Identify which cell holds the provided text, then report its [X, Y] central coordinate. 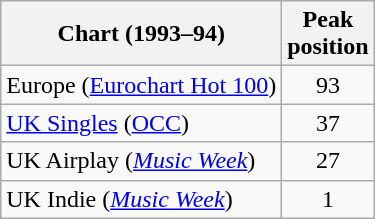
1 [328, 199]
93 [328, 85]
Chart (1993–94) [142, 34]
37 [328, 123]
Europe (Eurochart Hot 100) [142, 85]
UK Indie (Music Week) [142, 199]
UK Airplay (Music Week) [142, 161]
UK Singles (OCC) [142, 123]
27 [328, 161]
Peakposition [328, 34]
